Return the [X, Y] coordinate for the center point of the cell that contains the specified text.  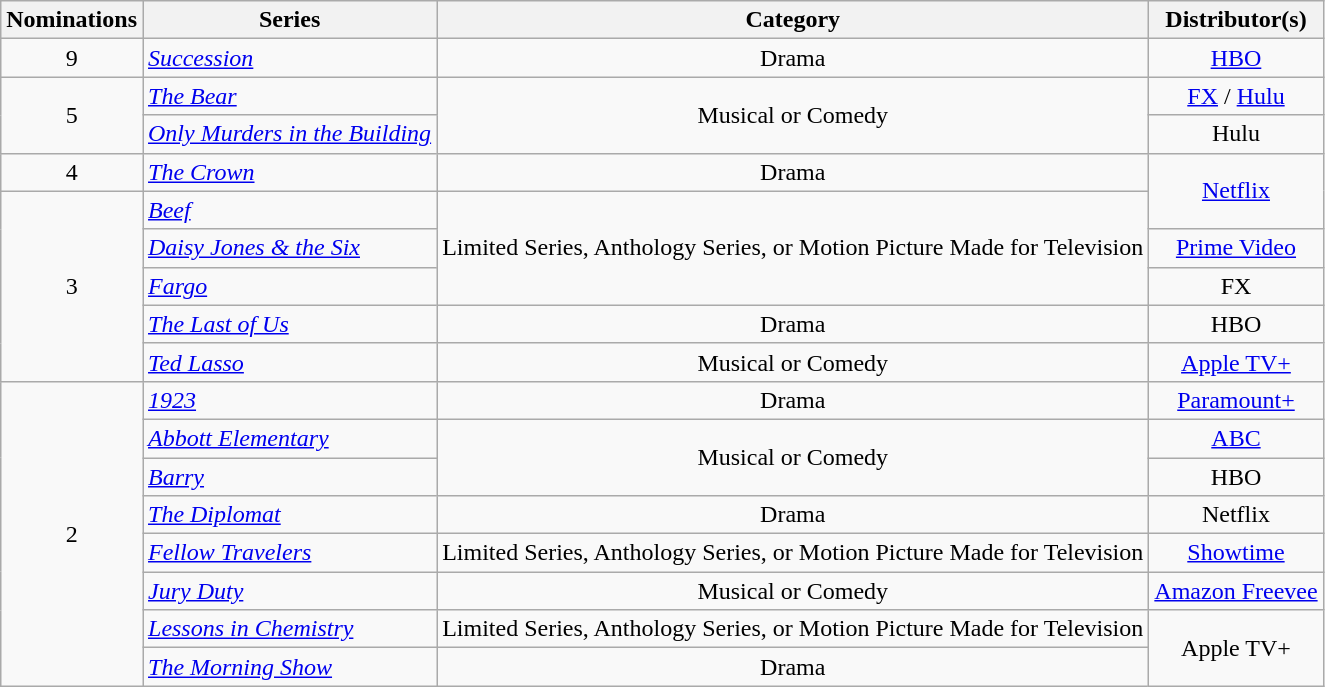
Fellow Travelers [289, 553]
FX / Hulu [1236, 96]
4 [72, 172]
2 [72, 533]
1923 [289, 400]
The Crown [289, 172]
Fargo [289, 286]
Amazon Freevee [1236, 591]
The Bear [289, 96]
The Diplomat [289, 515]
Distributor(s) [1236, 20]
Ted Lasso [289, 362]
Daisy Jones & the Six [289, 248]
Lessons in Chemistry [289, 629]
Nominations [72, 20]
The Last of Us [289, 324]
Abbott Elementary [289, 438]
5 [72, 115]
Showtime [1236, 553]
Jury Duty [289, 591]
Hulu [1236, 134]
FX [1236, 286]
Succession [289, 58]
The Morning Show [289, 667]
Category [793, 20]
3 [72, 286]
Only Murders in the Building [289, 134]
Beef [289, 210]
9 [72, 58]
Series [289, 20]
ABC [1236, 438]
Prime Video [1236, 248]
Paramount+ [1236, 400]
Barry [289, 477]
